Output the (X, Y) coordinate of the center of the cell containing the given text.  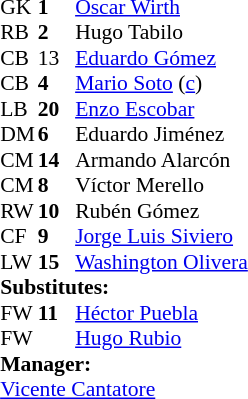
LB (19, 109)
CF (19, 237)
Hugo Rubio (162, 339)
15 (57, 262)
11 (57, 313)
6 (57, 135)
RW (19, 211)
Eduardo Gómez (162, 58)
Mario Soto (c) (162, 83)
DM (19, 135)
Hugo Tabilo (162, 33)
2 (57, 33)
13 (57, 58)
Washington Olivera (162, 262)
Víctor Merello (162, 185)
14 (57, 160)
10 (57, 211)
Armando Alarcón (162, 160)
Eduardo Jiménez (162, 135)
8 (57, 185)
4 (57, 83)
Héctor Puebla (162, 313)
9 (57, 237)
Rubén Gómez (162, 211)
20 (57, 109)
Jorge Luis Siviero (162, 237)
Enzo Escobar (162, 109)
Substitutes: (124, 287)
RB (19, 33)
LW (19, 262)
Manager: (124, 364)
